Output the [x, y] coordinate of the center of the cell containing the given text.  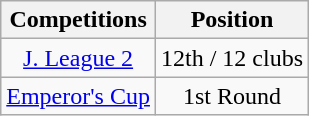
Competitions [78, 20]
12th / 12 clubs [232, 58]
1st Round [232, 96]
Position [232, 20]
J. League 2 [78, 58]
Emperor's Cup [78, 96]
